Locate the cell with the specified text and output its [X, Y] center coordinate. 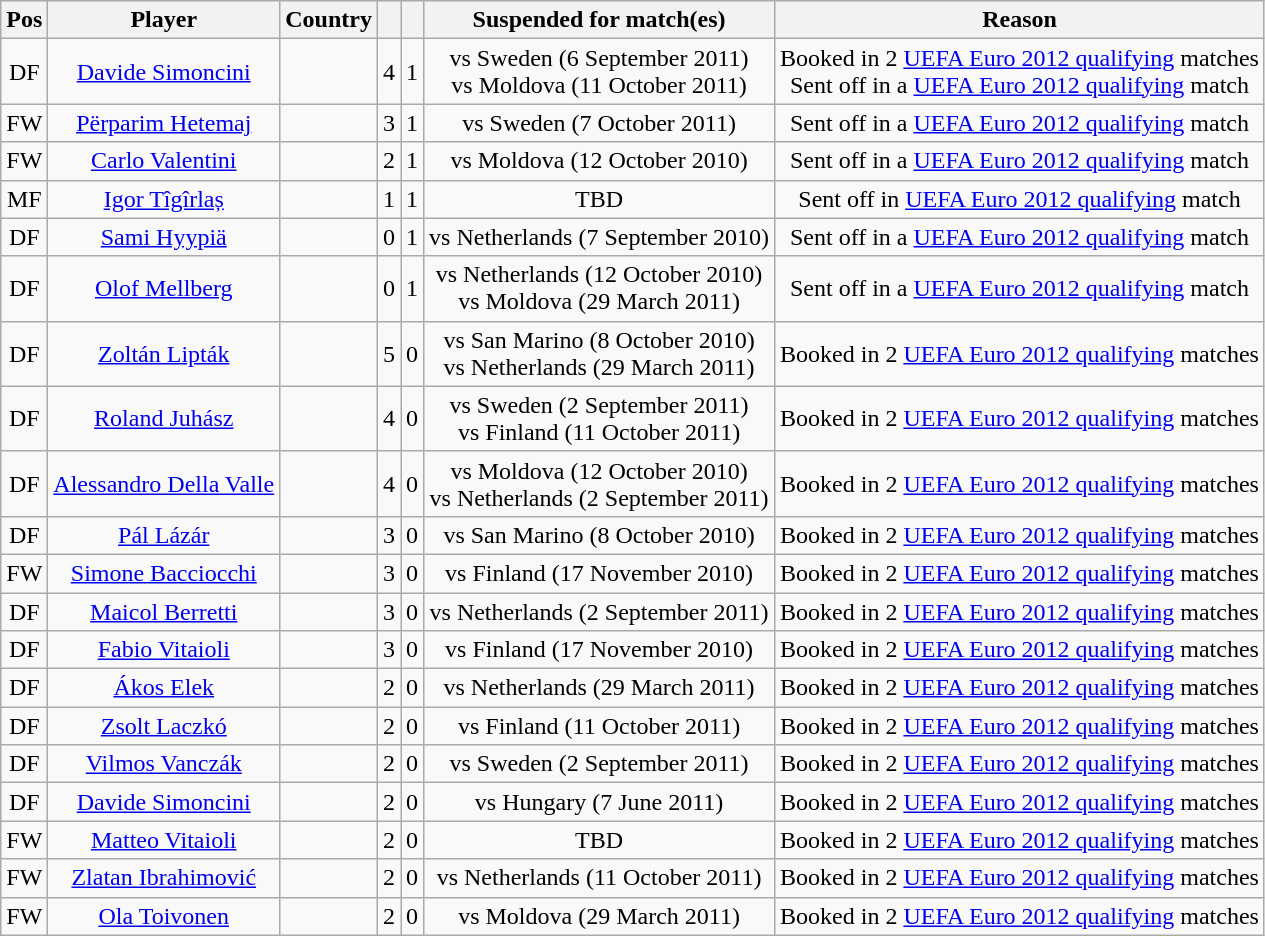
Player [164, 20]
vs Sweden (2 September 2011)vs Finland (11 October 2011) [600, 418]
vs San Marino (8 October 2010) [600, 535]
Carlo Valentini [164, 161]
Matteo Vitaioli [164, 840]
Olof Mellberg [164, 288]
Country [329, 20]
Booked in 2 UEFA Euro 2012 qualifying matchesSent off in a UEFA Euro 2012 qualifying match [1020, 72]
Pál Lázár [164, 535]
vs Netherlands (11 October 2011) [600, 878]
vs Netherlands (12 October 2010)vs Moldova (29 March 2011) [600, 288]
5 [388, 354]
Zoltán Lipták [164, 354]
Sent off in UEFA Euro 2012 qualifying match [1020, 199]
Ola Toivonen [164, 916]
Alessandro Della Valle [164, 484]
vs Moldova (12 October 2010)vs Netherlands (2 September 2011) [600, 484]
vs Netherlands (7 September 2010) [600, 237]
vs Netherlands (2 September 2011) [600, 611]
vs Netherlands (29 March 2011) [600, 688]
vs San Marino (8 October 2010)vs Netherlands (29 March 2011) [600, 354]
vs Moldova (29 March 2011) [600, 916]
Reason [1020, 20]
Maicol Berretti [164, 611]
Përparim Hetemaj [164, 123]
Zlatan Ibrahimović [164, 878]
Fabio Vitaioli [164, 650]
Zsolt Laczkó [164, 726]
vs Sweden (2 September 2011) [600, 764]
vs Hungary (7 June 2011) [600, 802]
Igor Tîgîrlaș [164, 199]
vs Sweden (7 October 2011) [600, 123]
vs Moldova (12 October 2010) [600, 161]
MF [24, 199]
Pos [24, 20]
vs Sweden (6 September 2011)vs Moldova (11 October 2011) [600, 72]
Vilmos Vanczák [164, 764]
Roland Juhász [164, 418]
Suspended for match(es) [600, 20]
Ákos Elek [164, 688]
vs Finland (11 October 2011) [600, 726]
Sami Hyypiä [164, 237]
Simone Bacciocchi [164, 573]
